Return the [X, Y] coordinate for the center point of the cell that contains the specified text.  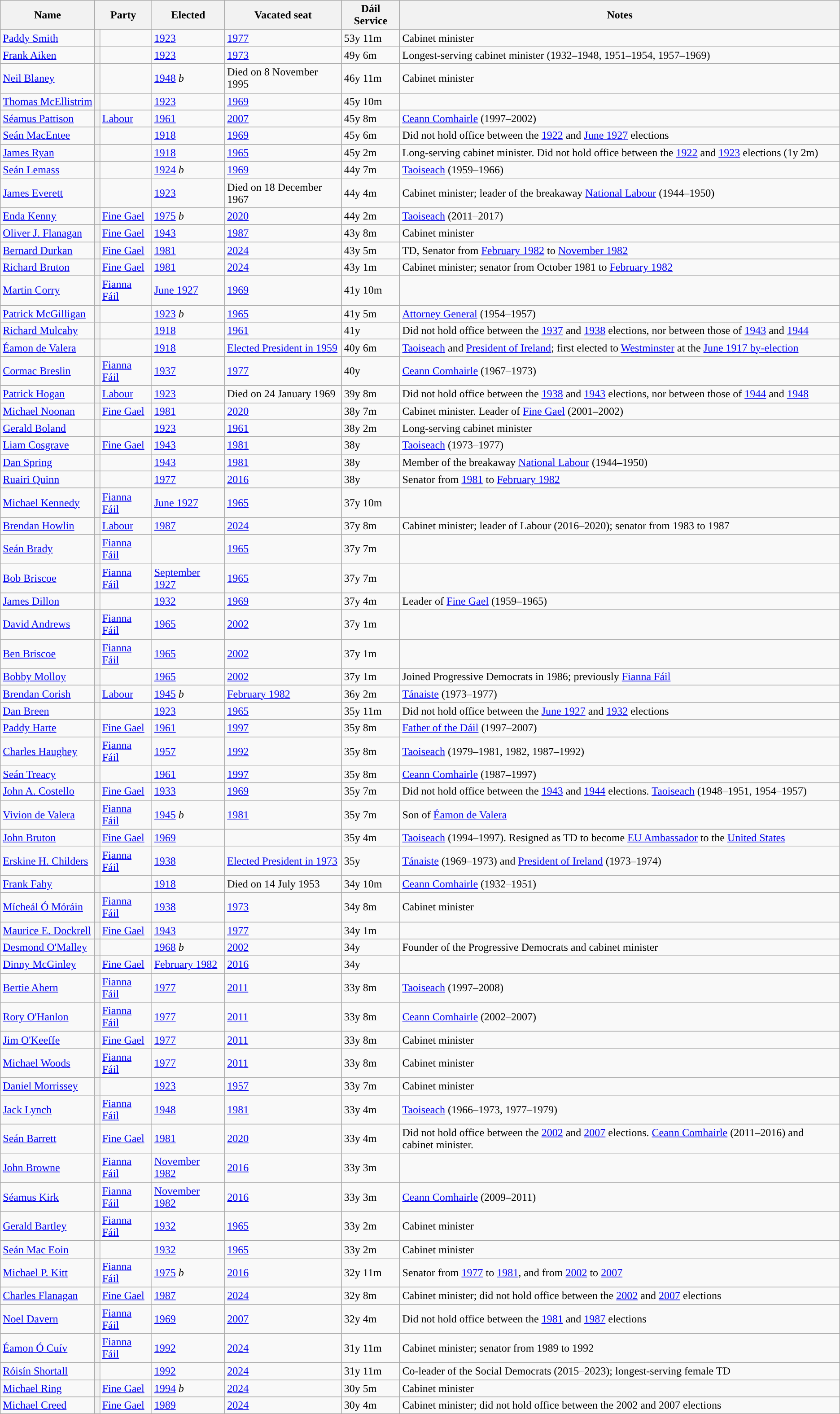
40y [371, 371]
TD, Senator from February 1982 to November 1982 [620, 250]
Jack Lynch [48, 1110]
Gerald Boland [48, 428]
Seán Lemass [48, 170]
45y 8m [371, 119]
Dinny McGinley [48, 965]
53y 11m [371, 38]
Elected President in 1959 [284, 348]
38y 7m [371, 411]
Richard Mulcahy [48, 331]
Séamus Pattison [48, 119]
John Bruton [48, 838]
Did not hold office between the 1938 and 1943 elections, nor between those of 1944 and 1948 [620, 394]
Taoiseach (1994–1997). Resigned as TD to become EU Ambassador to the United States [620, 838]
Cormac Breslin [48, 371]
Éamon de Valera [48, 348]
45y 2m [371, 153]
Taoiseach (1966–1973, 1977–1979) [620, 1110]
41y 5m [371, 314]
Bob Briscoe [48, 578]
John Browne [48, 1168]
37y 8m [371, 526]
Cabinet minister; leader of Labour (2016–2020); senator from 1983 to 1987 [620, 526]
Long-serving cabinet minister [620, 428]
Name [48, 15]
1948 b [188, 78]
43y 1m [371, 268]
Tánaiste (1969–1973) and President of Ireland (1973–1974) [620, 861]
Michael Creed [48, 1405]
Did not hold office between the 1943 and 1944 elections. Taoiseach (1948–1951, 1954–1957) [620, 791]
Mícheál Ó Móráin [48, 907]
32y 11m [371, 1272]
Dan Breen [48, 711]
Charles Haughey [48, 751]
34y 10m [371, 884]
Charles Flanagan [48, 1295]
Michael P. Kitt [48, 1272]
Seán Barrett [48, 1138]
Ruairi Quinn [48, 479]
Desmond O'Malley [48, 948]
Dáil Service [371, 15]
46y 11m [371, 78]
Did not hold office between the June 1927 and 1932 elections [620, 711]
45y 10m [371, 101]
Ben Briscoe [48, 654]
37y 4m [371, 602]
Oliver J. Flanagan [48, 233]
Paddy Smith [48, 38]
Long-serving cabinet minister. Did not hold office between the 1922 and 1923 elections (1y 2m) [620, 153]
Senator from 1977 to 1981, and from 2002 to 2007 [620, 1272]
41y [371, 331]
35y 11m [371, 711]
James Everett [48, 193]
Leader of Fine Gael (1959–1965) [620, 602]
Ceann Comhairle (2002–2007) [620, 1017]
Erskine H. Childers [48, 861]
1924 b [188, 170]
Éamon Ó Cuív [48, 1348]
Bobby Molloy [48, 677]
43y 5m [371, 250]
Daniel Morrissey [48, 1086]
32y 4m [371, 1319]
Elected [188, 15]
Michael Noonan [48, 411]
Jim O'Keeffe [48, 1040]
1989 [188, 1405]
44y 7m [371, 170]
33y 7m [371, 1086]
Martin Corry [48, 291]
1923 b [188, 314]
Séamus Kirk [48, 1197]
Died on 8 November 1995 [284, 78]
45y 6m [371, 136]
Did not hold office between the 1981 and 1987 elections [620, 1319]
30y 5m [371, 1388]
Dan Spring [48, 462]
1994 b [188, 1388]
Longest-serving cabinet minister (1932–1948, 1951–1954, 1957–1969) [620, 55]
Michael Woods [48, 1063]
Liam Cosgrave [48, 445]
Taoiseach (2011–2017) [620, 216]
Taoiseach (1979–1981, 1982, 1987–1992) [620, 751]
Seán Brady [48, 549]
Founder of the Progressive Democrats and cabinet minister [620, 948]
Did not hold office between the 1922 and June 1927 elections [620, 136]
Patrick McGilligan [48, 314]
Did not hold office between the 2002 and 2007 elections. Ceann Comhairle (2011–2016) and cabinet minister. [620, 1138]
41y 10m [371, 291]
Died on 24 January 1969 [284, 394]
Brendan Corish [48, 694]
Enda Kenny [48, 216]
Bernard Durkan [48, 250]
38y 2m [371, 428]
Neil Blaney [48, 78]
Notes [620, 15]
44y 2m [371, 216]
David Andrews [48, 625]
Party [123, 15]
Ceann Comhairle (1997–2002) [620, 119]
Vacated seat [284, 15]
Father of the Dáil (1997–2007) [620, 728]
1933 [188, 791]
39y 8m [371, 394]
37y 10m [371, 503]
Son of Éamon de Valera [620, 814]
James Ryan [48, 153]
49y 6m [371, 55]
Taoiseach and President of Ireland; first elected to Westminster at the June 1917 by-election [620, 348]
Ceann Comhairle (2009–2011) [620, 1197]
Taoiseach (1997–2008) [620, 988]
44y 4m [371, 193]
30y 4m [371, 1405]
35y [371, 861]
Brendan Howlin [48, 526]
Richard Bruton [48, 268]
Maurice E. Dockrell [48, 931]
Noel Davern [48, 1319]
Cabinet minister; senator from 1989 to 1992 [620, 1348]
Bertie Ahern [48, 988]
34y 1m [371, 931]
43y 8m [371, 233]
Attorney General (1954–1957) [620, 314]
1937 [188, 371]
40y 6m [371, 348]
36y 2m [371, 694]
Thomas McEllistrim [48, 101]
Co-leader of the Social Democrats (2015–2023); longest-serving female TD [620, 1371]
Taoiseach (1973–1977) [620, 445]
Elected President in 1973 [284, 861]
32y 8m [371, 1295]
1968 b [188, 948]
Patrick Hogan [48, 394]
Frank Fahy [48, 884]
Michael Ring [48, 1388]
Ceann Comhairle (1987–1997) [620, 774]
Senator from 1981 to February 1982 [620, 479]
Cabinet minister. Leader of Fine Gael (2001–2002) [620, 411]
Cabinet minister; leader of the breakaway National Labour (1944–1950) [620, 193]
1948 [188, 1110]
Tánaiste (1973–1977) [620, 694]
Seán MacEntee [48, 136]
Ceann Comhairle (1967–1973) [620, 371]
34y 8m [371, 907]
Rory O'Hanlon [48, 1017]
Ceann Comhairle (1932–1951) [620, 884]
Gerald Bartley [48, 1226]
Seán Treacy [48, 774]
Died on 14 July 1953 [284, 884]
Vivion de Valera [48, 814]
Joined Progressive Democrats in 1986; previously Fianna Fáil [620, 677]
James Dillon [48, 602]
September 1927 [188, 578]
Member of the breakaway National Labour (1944–1950) [620, 462]
Cabinet minister; senator from October 1981 to February 1982 [620, 268]
Paddy Harte [48, 728]
Frank Aiken [48, 55]
Michael Kennedy [48, 503]
35y 4m [371, 838]
Seán Mac Eoin [48, 1249]
Died on 18 December 1967 [284, 193]
Róisín Shortall [48, 1371]
John A. Costello [48, 791]
Did not hold office between the 1937 and 1938 elections, nor between those of 1943 and 1944 [620, 331]
Taoiseach (1959–1966) [620, 170]
